For the text-containing cell, return its midpoint in (X, Y) coordinate format. 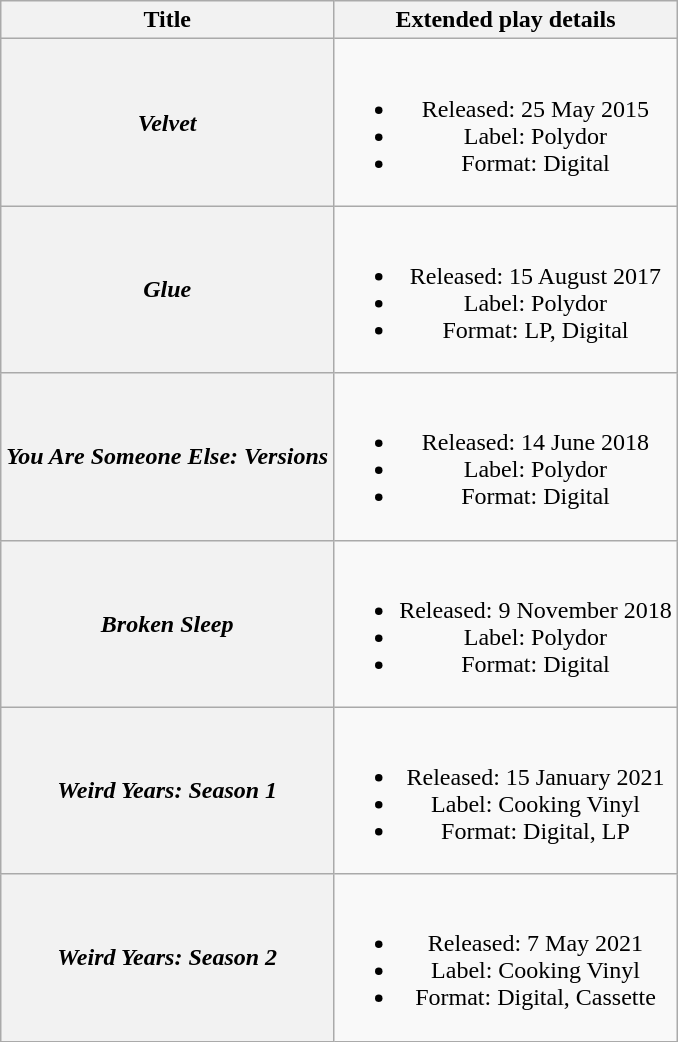
Weird Years: Season 2 (168, 958)
Weird Years: Season 1 (168, 790)
Released: 25 May 2015Label: PolydorFormat: Digital (506, 122)
Glue (168, 290)
Released: 7 May 2021Label: Cooking VinylFormat: Digital, Cassette (506, 958)
Velvet (168, 122)
Broken Sleep (168, 624)
Title (168, 20)
Released: 14 June 2018Label: PolydorFormat: Digital (506, 456)
Released: 15 January 2021Label: Cooking VinylFormat: Digital, LP (506, 790)
Released: 9 November 2018Label: PolydorFormat: Digital (506, 624)
You Are Someone Else: Versions (168, 456)
Extended play details (506, 20)
Released: 15 August 2017Label: PolydorFormat: LP, Digital (506, 290)
